Determine the [X, Y] coordinate at the center of the cell enclosing the given text.  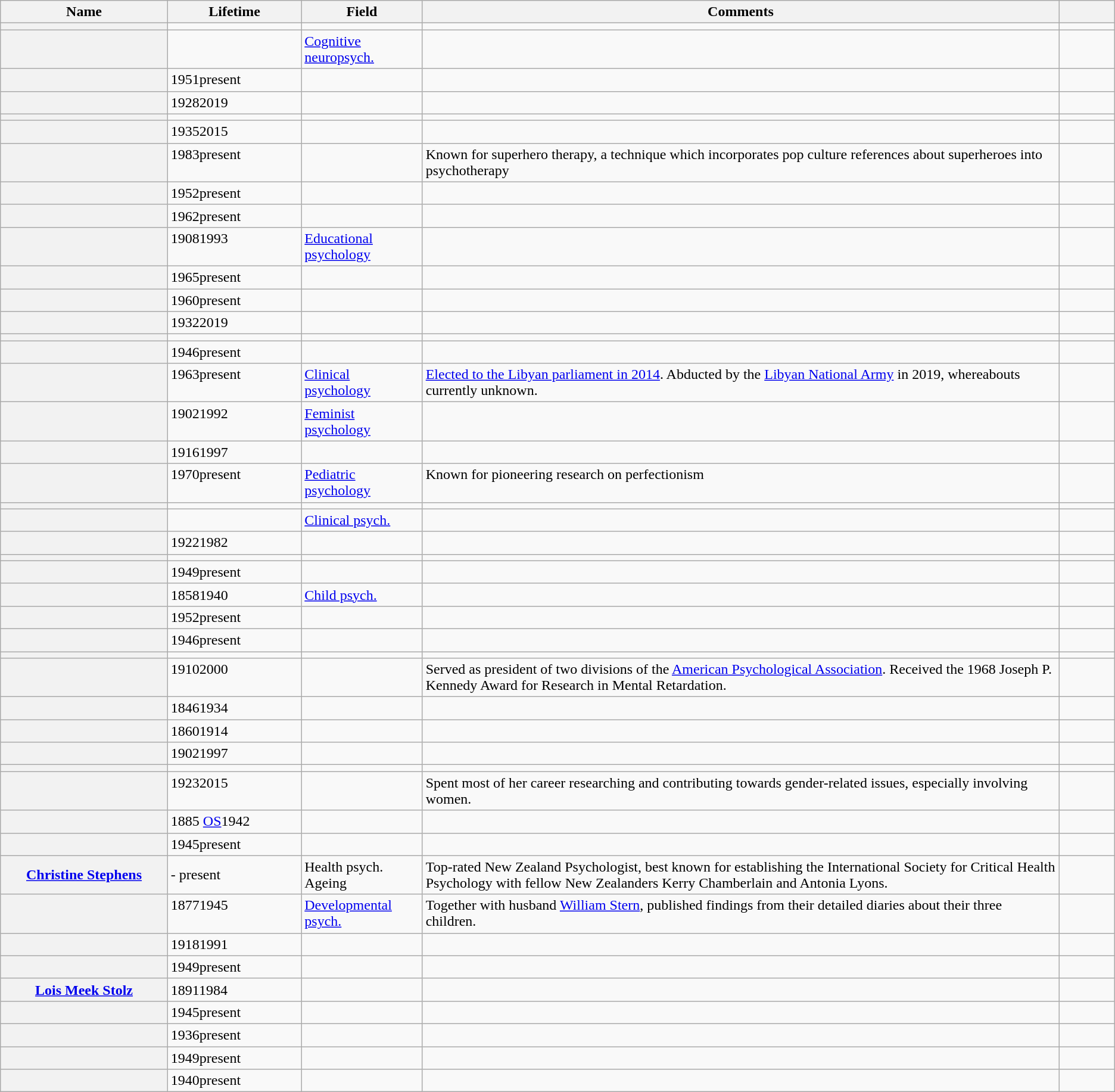
19021992 [234, 422]
Field [362, 12]
1951present [234, 80]
Lifetime [234, 12]
19322019 [234, 323]
Spent most of her career researching and contributing towards gender-related issues, especially involving women. [741, 791]
18581940 [234, 595]
Together with husband William Stern, published findings from their detailed diaries about their three children. [741, 914]
Known for pioneering research on perfectionism [741, 483]
19081993 [234, 247]
18461934 [234, 708]
Lois Meek Stolz [85, 990]
19181991 [234, 944]
1885 OS1942 [234, 822]
Feminist psychology [362, 422]
1983present [234, 162]
Name [85, 12]
Educational psychology [362, 247]
Comments [741, 12]
Cognitive neuropsych. [362, 49]
18771945 [234, 914]
19282019 [234, 102]
1970present [234, 483]
1936present [234, 1035]
19021997 [234, 754]
Elected to the Libyan parliament in 2014. Abducted by the Libyan National Army in 2019, whereabouts currently unknown. [741, 382]
18911984 [234, 990]
Known for superhero therapy, a technique which incorporates pop culture references about superheroes into psychotherapy [741, 162]
- present [234, 875]
Health psych.Ageing [362, 875]
1960present [234, 300]
Developmental psych. [362, 914]
Clinical psychology [362, 382]
1962present [234, 216]
1963present [234, 382]
19352015 [234, 132]
19102000 [234, 678]
1965present [234, 277]
Child psych. [362, 595]
19161997 [234, 452]
19221982 [234, 543]
19232015 [234, 791]
Pediatric psychology [362, 483]
Clinical psych. [362, 520]
Christine Stephens [85, 875]
1940present [234, 1081]
18601914 [234, 731]
